Determine the [X, Y] coordinate at the center of the cell enclosing the given text.  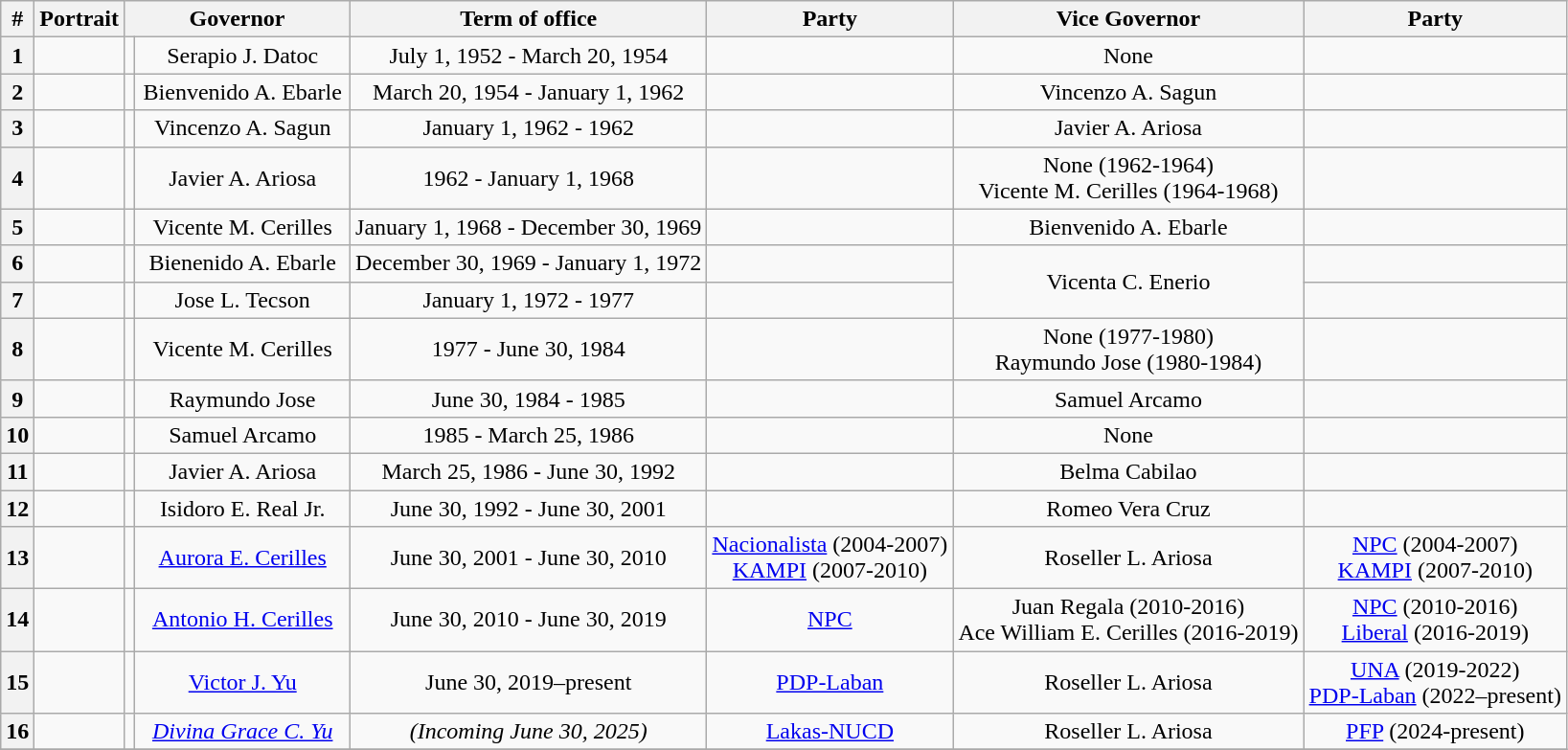
1985 - March 25, 1986 [529, 435]
Isidoro E. Real Jr. [243, 509]
Divina Grace C. Yu [243, 732]
8 [17, 349]
Term of office [529, 19]
Juan Regala (2010-2016)Ace William E. Cerilles (2016-2019) [1128, 621]
June 30, 2019–present [529, 682]
13 [17, 557]
June 30, 2001 - June 30, 2010 [529, 557]
5 [17, 227]
UNA (2019-2022)PDP-Laban (2022–present) [1435, 682]
March 25, 1986 - June 30, 1992 [529, 471]
January 1, 1962 - 1962 [529, 128]
Belma Cabilao [1128, 471]
December 30, 1969 - January 1, 1972 [529, 263]
Portrait [80, 19]
Victor J. Yu [243, 682]
None (1962-1964)Vicente M. Cerilles (1964-1968) [1128, 178]
PDP-Laban [829, 682]
1977 - June 30, 1984 [529, 349]
January 1, 1968 - December 30, 1969 [529, 227]
PFP (2024-present) [1435, 732]
June 30, 1992 - June 30, 2001 [529, 509]
6 [17, 263]
15 [17, 682]
14 [17, 621]
9 [17, 398]
Nacionalista (2004-2007)KAMPI (2007-2010) [829, 557]
4 [17, 178]
1 [17, 56]
(Incoming June 30, 2025) [529, 732]
Lakas-NUCD [829, 732]
June 30, 1984 - 1985 [529, 398]
10 [17, 435]
7 [17, 300]
NPC (2010-2016)Liberal (2016-2019) [1435, 621]
Aurora E. Cerilles [243, 557]
July 1, 1952 - March 20, 1954 [529, 56]
Raymundo Jose [243, 398]
Bienenido A. Ebarle [243, 263]
Vice Governor [1128, 19]
11 [17, 471]
NPC [829, 621]
Vicenta C. Enerio [1128, 282]
June 30, 2010 - June 30, 2019 [529, 621]
None (1977-1980)Raymundo Jose (1980-1984) [1128, 349]
Serapio J. Datoc [243, 56]
3 [17, 128]
# [17, 19]
Romeo Vera Cruz [1128, 509]
NPC (2004-2007)KAMPI (2007-2010) [1435, 557]
16 [17, 732]
January 1, 1972 - 1977 [529, 300]
1962 - January 1, 1968 [529, 178]
Jose L. Tecson [243, 300]
2 [17, 92]
March 20, 1954 - January 1, 1962 [529, 92]
Governor [237, 19]
Antonio H. Cerilles [243, 621]
12 [17, 509]
